Extract the [x, y] coordinate from the center of the cell holding the provided text.  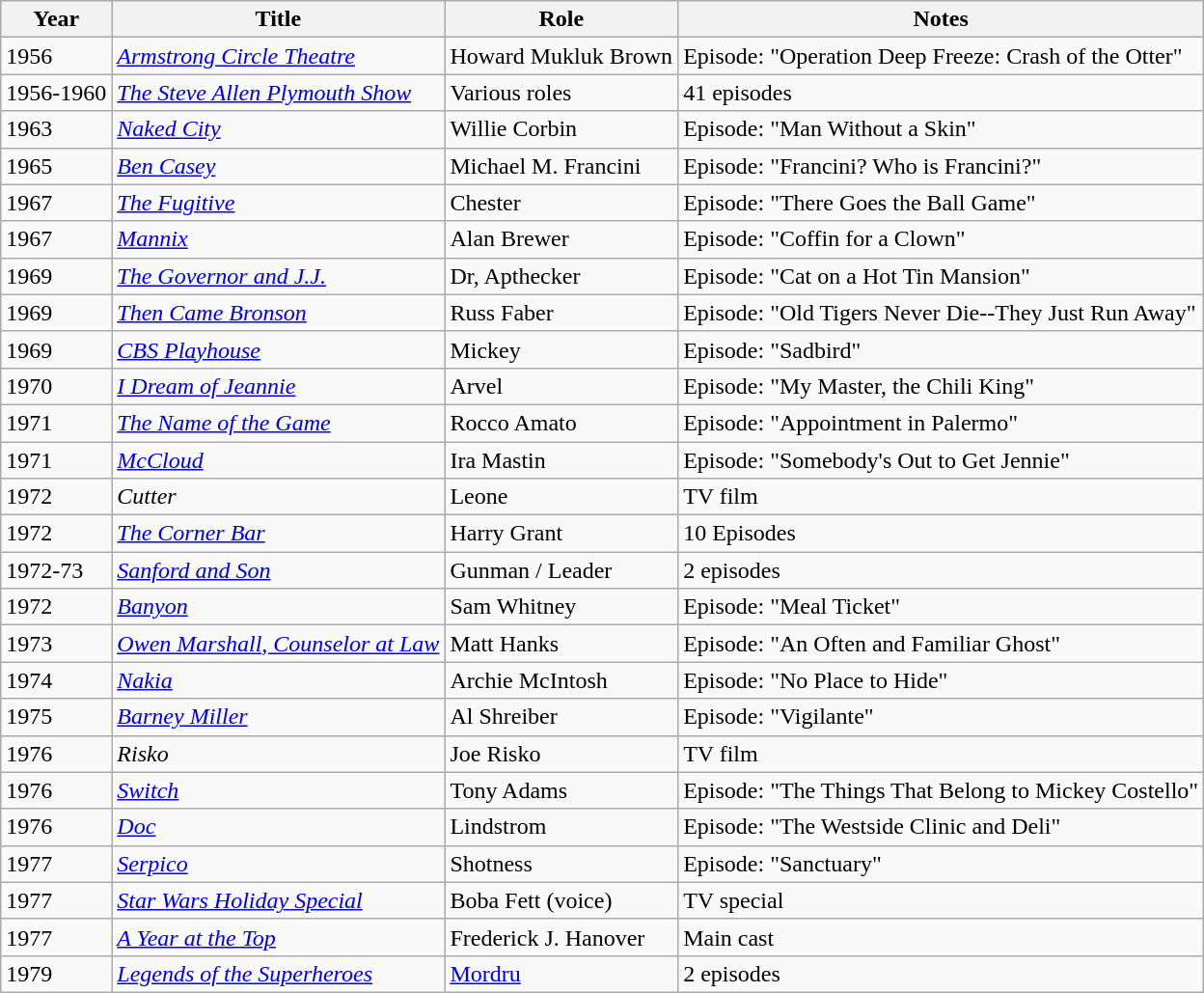
1974 [56, 680]
The Steve Allen Plymouth Show [278, 93]
Cutter [278, 497]
McCloud [278, 460]
Episode: "My Master, the Chili King" [942, 386]
Episode: "Appointment in Palermo" [942, 423]
Tony Adams [561, 790]
The Name of the Game [278, 423]
Role [561, 19]
Gunman / Leader [561, 570]
Sam Whitney [561, 607]
Episode: "Cat on a Hot Tin Mansion" [942, 276]
Owen Marshall, Counselor at Law [278, 644]
Nakia [278, 680]
Episode: "Operation Deep Freeze: Crash of the Otter" [942, 56]
Shotness [561, 864]
Episode: "Francini? Who is Francini?" [942, 166]
TV special [942, 900]
1956 [56, 56]
I Dream of Jeannie [278, 386]
Rocco Amato [561, 423]
Alan Brewer [561, 239]
Arvel [561, 386]
Mannix [278, 239]
Star Wars Holiday Special [278, 900]
Then Came Bronson [278, 313]
CBS Playhouse [278, 349]
1963 [56, 129]
41 episodes [942, 93]
Russ Faber [561, 313]
Risko [278, 754]
The Corner Bar [278, 534]
Episode: "There Goes the Ball Game" [942, 203]
Main cast [942, 937]
Barney Miller [278, 717]
Episode: "Somebody's Out to Get Jennie" [942, 460]
1975 [56, 717]
A Year at the Top [278, 937]
Title [278, 19]
Dr, Apthecker [561, 276]
Willie Corbin [561, 129]
Michael M. Francini [561, 166]
Episode: "No Place to Hide" [942, 680]
Matt Hanks [561, 644]
Episode: "An Often and Familiar Ghost" [942, 644]
Archie McIntosh [561, 680]
Notes [942, 19]
Armstrong Circle Theatre [278, 56]
Legends of the Superheroes [278, 974]
Sanford and Son [278, 570]
1956-1960 [56, 93]
The Fugitive [278, 203]
Mordru [561, 974]
Switch [278, 790]
Chester [561, 203]
1965 [56, 166]
10 Episodes [942, 534]
Episode: "Meal Ticket" [942, 607]
Ben Casey [278, 166]
Episode: "Old Tigers Never Die--They Just Run Away" [942, 313]
Joe Risko [561, 754]
Boba Fett (voice) [561, 900]
Episode: "Sadbird" [942, 349]
The Governor and J.J. [278, 276]
Episode: "Vigilante" [942, 717]
Episode: "Sanctuary" [942, 864]
Al Shreiber [561, 717]
Howard Mukluk Brown [561, 56]
Mickey [561, 349]
1979 [56, 974]
Doc [278, 827]
1972-73 [56, 570]
Harry Grant [561, 534]
Year [56, 19]
Various roles [561, 93]
Ira Mastin [561, 460]
Banyon [278, 607]
Lindstrom [561, 827]
Frederick J. Hanover [561, 937]
Episode: "The Things That Belong to Mickey Costello" [942, 790]
Episode: "Man Without a Skin" [942, 129]
Naked City [278, 129]
Episode: "The Westside Clinic and Deli" [942, 827]
Episode: "Coffin for a Clown" [942, 239]
Leone [561, 497]
1973 [56, 644]
1970 [56, 386]
Serpico [278, 864]
